Return the [x, y] coordinate for the center point of the cell that contains the specified text.  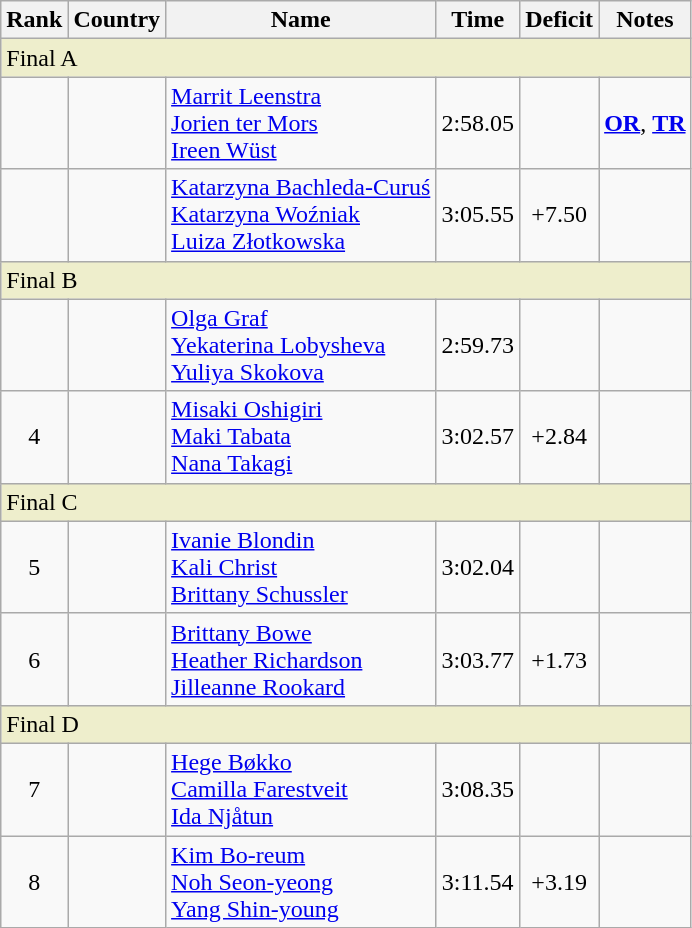
Hege BøkkoCamilla FarestveitIda Njåtun [301, 789]
+7.50 [560, 215]
8 [34, 882]
Misaki OshigiriMaki TabataNana Takagi [301, 437]
Rank [34, 20]
Final D [346, 724]
Kim Bo-reumNoh Seon-yeongYang Shin-young [301, 882]
+2.84 [560, 437]
2:59.73 [478, 345]
Final B [346, 280]
3:03.77 [478, 659]
4 [34, 437]
+3.19 [560, 882]
3:02.57 [478, 437]
Final A [346, 58]
Deficit [560, 20]
OR, TR [645, 123]
6 [34, 659]
Final C [346, 502]
Time [478, 20]
Country [117, 20]
3:11.54 [478, 882]
Name [301, 20]
Katarzyna Bachleda-CuruśKatarzyna Woźniak Luiza Złotkowska [301, 215]
Notes [645, 20]
Marrit LeenstraJorien ter MorsIreen Wüst [301, 123]
5 [34, 567]
3:08.35 [478, 789]
Ivanie BlondinKali ChristBrittany Schussler [301, 567]
7 [34, 789]
2:58.05 [478, 123]
3:05.55 [478, 215]
Olga GrafYekaterina LobyshevaYuliya Skokova [301, 345]
+1.73 [560, 659]
3:02.04 [478, 567]
Brittany BoweHeather RichardsonJilleanne Rookard [301, 659]
